For the text-containing cell, return its midpoint in (X, Y) coordinate format. 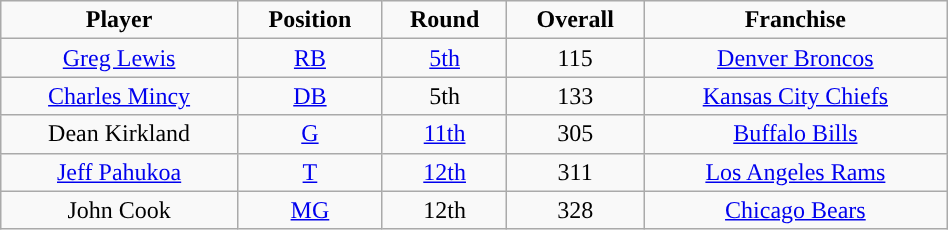
Chicago Bears (796, 210)
Kansas City Chiefs (796, 96)
Overall (576, 20)
Los Angeles Rams (796, 172)
Buffalo Bills (796, 134)
Position (310, 20)
Round (444, 20)
11th (444, 134)
DB (310, 96)
RB (310, 58)
Dean Kirkland (120, 134)
Charles Mincy (120, 96)
133 (576, 96)
MG (310, 210)
115 (576, 58)
328 (576, 210)
Franchise (796, 20)
311 (576, 172)
John Cook (120, 210)
Greg Lewis (120, 58)
Jeff Pahukoa (120, 172)
Denver Broncos (796, 58)
T (310, 172)
G (310, 134)
Player (120, 20)
305 (576, 134)
